Output the (X, Y) coordinate of the center of the cell containing the given text.  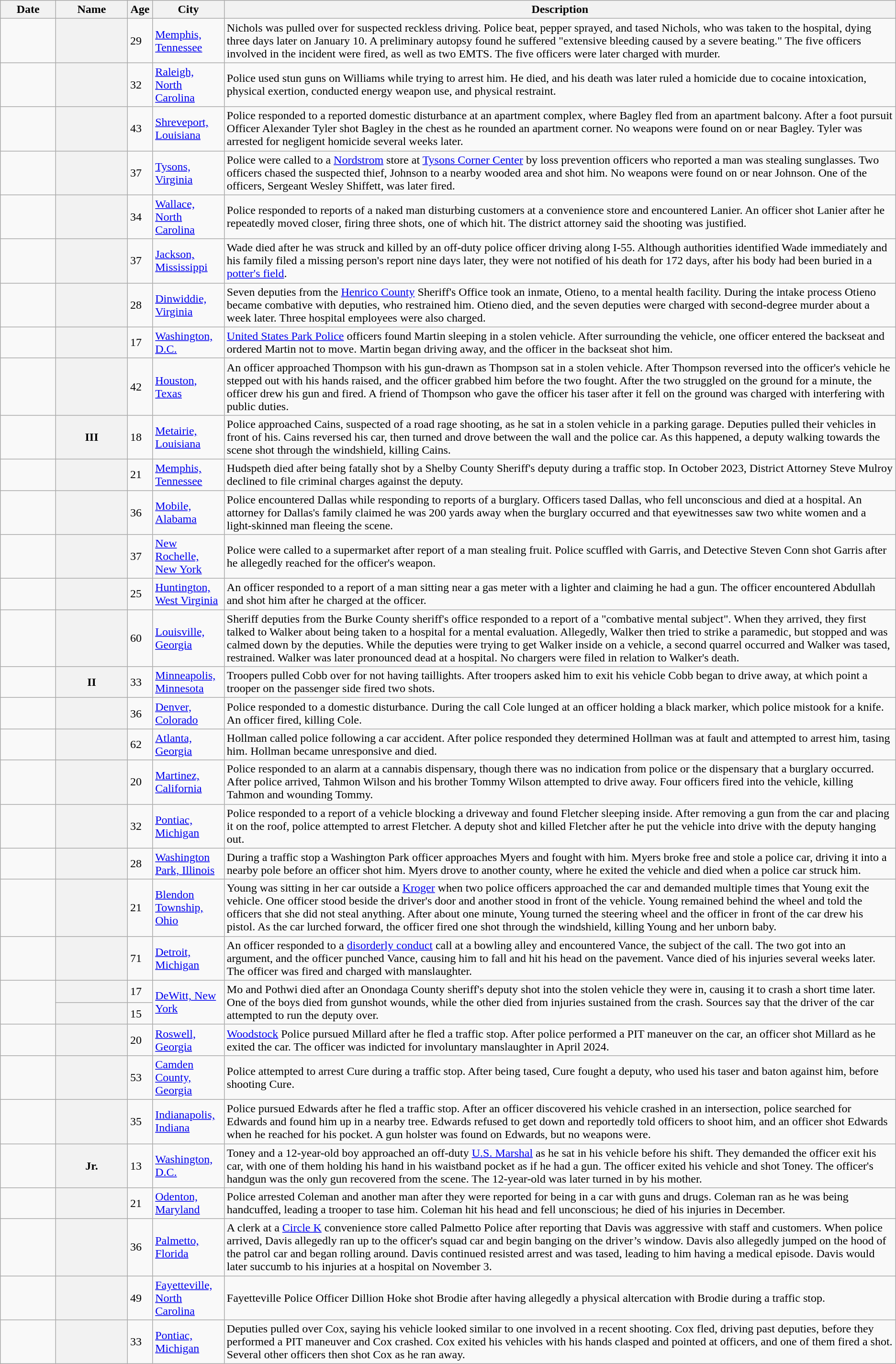
Houston, Texas (189, 387)
Odenton, Maryland (189, 1203)
Jackson, Mississippi (189, 261)
Denver, Colorado (189, 713)
60 (140, 638)
53 (140, 1077)
Name (92, 10)
18 (140, 437)
Roswell, Georgia (189, 1040)
Metairie, Louisiana (189, 437)
Martinez, California (189, 782)
15 (140, 1013)
Washington Park, Illinois (189, 863)
Camden County, Georgia (189, 1077)
25 (140, 594)
Louisville, Georgia (189, 638)
49 (140, 1298)
Detroit, Michigan (189, 958)
Date (28, 10)
34 (140, 217)
Dinwiddie, Virginia (189, 305)
City (189, 10)
35 (140, 1121)
II (92, 682)
Blendon Township, Ohio (189, 907)
Wallace, North Carolina (189, 217)
42 (140, 387)
DeWitt, New York (189, 1002)
Indianapolis, Indiana (189, 1121)
Shreveport, Louisiana (189, 129)
Palmetto, Florida (189, 1247)
Age (140, 10)
Huntington, West Virginia (189, 594)
71 (140, 958)
Mobile, Alabama (189, 512)
Minneapolis, Minnesota (189, 682)
29 (140, 41)
Tysons, Virginia (189, 173)
Fayetteville, North Carolina (189, 1298)
Fayetteville Police Officer Dillion Hoke shot Brodie after having allegedly a physical altercation with Brodie during a traffic stop. (560, 1298)
43 (140, 129)
13 (140, 1166)
Raleigh, North Carolina (189, 85)
Description (560, 10)
III (92, 437)
Atlanta, Georgia (189, 745)
62 (140, 745)
New Rochelle, New York (189, 557)
Jr. (92, 1166)
